Extract the (x, y) coordinate from the center of the cell holding the provided text.  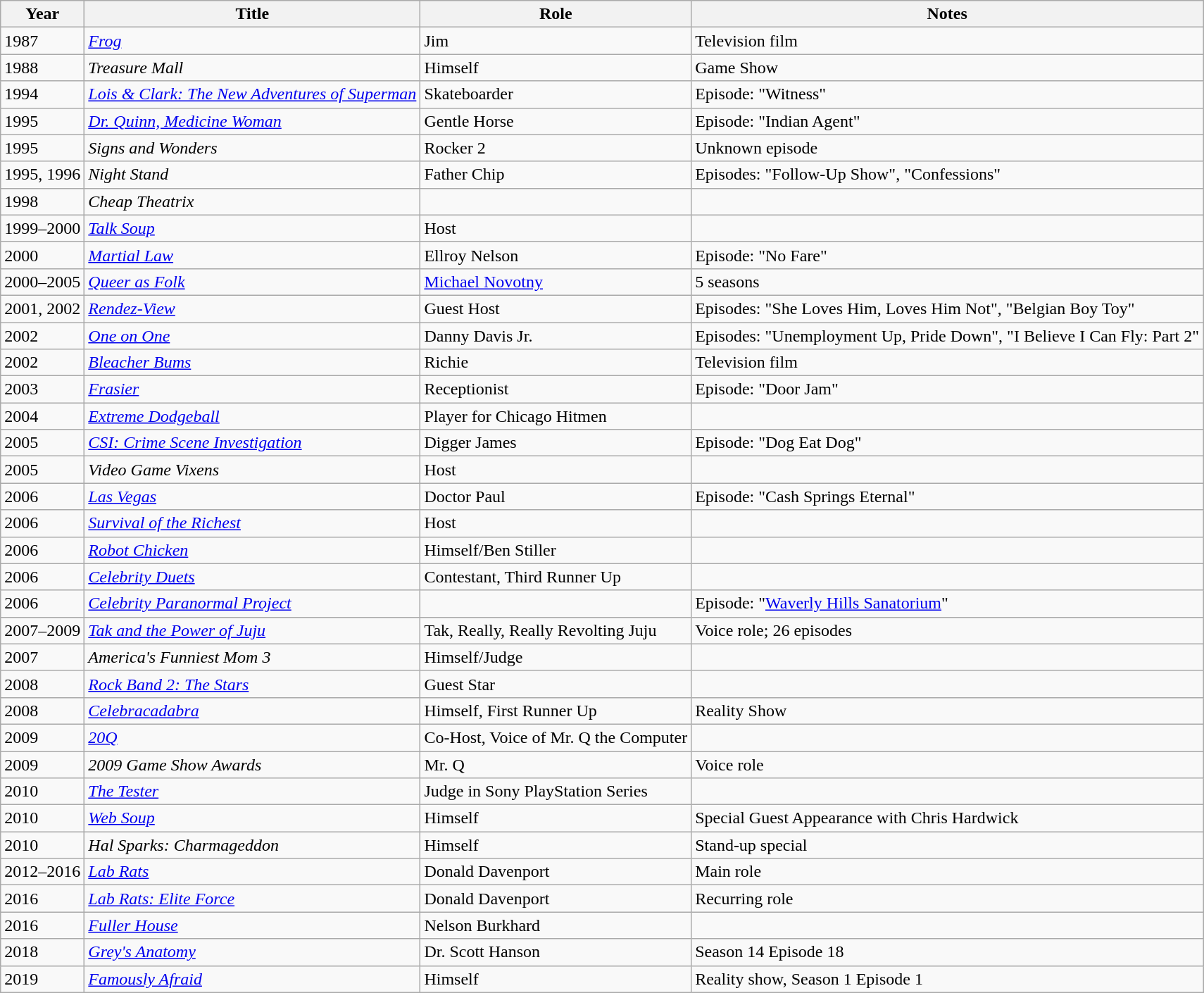
Ellroy Nelson (556, 255)
Nelson Burkhard (556, 925)
Celebracadabra (252, 711)
One on One (252, 336)
Tak, Really, Really Revolting Juju (556, 630)
Celebrity Duets (252, 577)
America's Funniest Mom 3 (252, 657)
Dr. Quinn, Medicine Woman (252, 121)
Voice role; 26 episodes (948, 630)
The Tester (252, 792)
Dr. Scott Hanson (556, 952)
2003 (42, 389)
Episode: "Indian Agent" (948, 121)
Episode: "No Fare" (948, 255)
Episode: "Witness" (948, 94)
Episodes: "She Loves Him, Loves Him Not", "Belgian Boy Toy" (948, 308)
Title (252, 14)
Hal Sparks: Charmageddon (252, 845)
1994 (42, 94)
Episode: "Waverly Hills Sanatorium" (948, 604)
2009 Game Show Awards (252, 764)
Season 14 Episode 18 (948, 952)
Danny Davis Jr. (556, 336)
Voice role (948, 764)
Receptionist (556, 389)
Game Show (948, 68)
Father Chip (556, 175)
5 seasons (948, 282)
Doctor Paul (556, 496)
Survival of the Richest (252, 523)
Main role (948, 872)
Signs and Wonders (252, 148)
Digger James (556, 443)
2018 (42, 952)
Himself/Ben Stiller (556, 550)
Role (556, 14)
20Q (252, 737)
Special Guest Appearance with Chris Hardwick (948, 818)
1987 (42, 41)
Reality show, Season 1 Episode 1 (948, 979)
Guest Host (556, 308)
Skateboarder (556, 94)
Rock Band 2: The Stars (252, 684)
Judge in Sony PlayStation Series (556, 792)
2007 (42, 657)
Web Soup (252, 818)
Extreme Dodgeball (252, 416)
Year (42, 14)
2000 (42, 255)
2012–2016 (42, 872)
Lois & Clark: The New Adventures of Superman (252, 94)
Unknown episode (948, 148)
Reality Show (948, 711)
Richie (556, 363)
Celebrity Paranormal Project (252, 604)
Treasure Mall (252, 68)
Co-Host, Voice of Mr. Q the Computer (556, 737)
Episodes: "Unemployment Up, Pride Down", "I Believe I Can Fly: Part 2" (948, 336)
2000–2005 (42, 282)
Robot Chicken (252, 550)
1988 (42, 68)
Grey's Anatomy (252, 952)
Frog (252, 41)
Episode: "Dog Eat Dog" (948, 443)
Contestant, Third Runner Up (556, 577)
Las Vegas (252, 496)
CSI: Crime Scene Investigation (252, 443)
2019 (42, 979)
Martial Law (252, 255)
Stand-up special (948, 845)
Talk Soup (252, 228)
Video Game Vixens (252, 470)
Mr. Q (556, 764)
Bleacher Bums (252, 363)
1999–2000 (42, 228)
Michael Novotny (556, 282)
Episode: "Door Jam" (948, 389)
Tak and the Power of Juju (252, 630)
Frasier (252, 389)
Gentle Horse (556, 121)
Player for Chicago Hitmen (556, 416)
Lab Rats (252, 872)
1998 (42, 201)
Jim (556, 41)
Guest Star (556, 684)
Himself, First Runner Up (556, 711)
Rendez-View (252, 308)
2001, 2002 (42, 308)
2007–2009 (42, 630)
Rocker 2 (556, 148)
Cheap Theatrix (252, 201)
Fuller House (252, 925)
Episode: "Cash Springs Eternal" (948, 496)
1995, 1996 (42, 175)
Episodes: "Follow-Up Show", "Confessions" (948, 175)
Recurring role (948, 899)
Night Stand (252, 175)
Famously Afraid (252, 979)
Queer as Folk (252, 282)
Lab Rats: Elite Force (252, 899)
2004 (42, 416)
Notes (948, 14)
Himself/Judge (556, 657)
